Return [X, Y] of the center of cell containing provided text 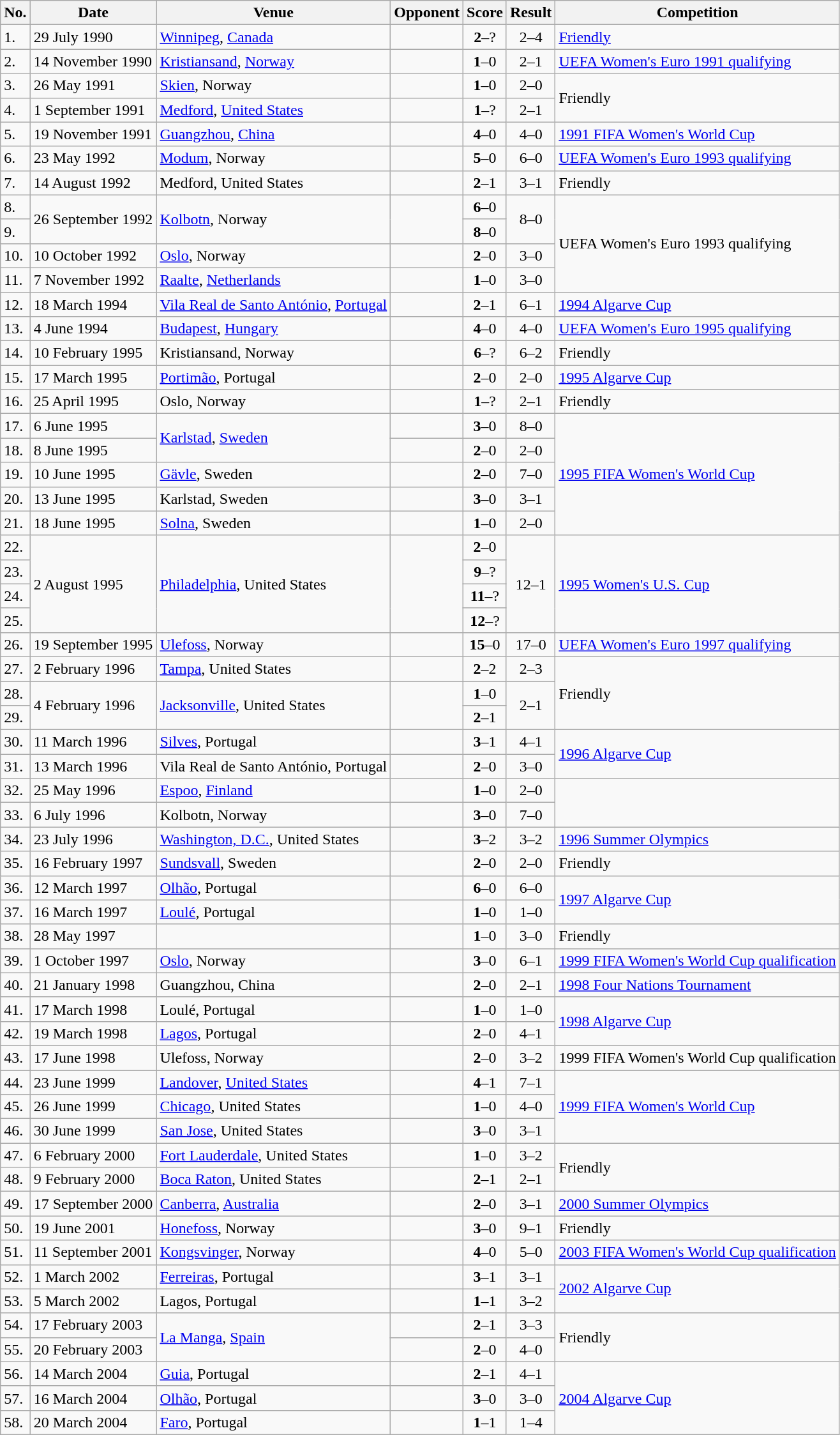
19 June 2001 [93, 1228]
1991 FIFA Women's World Cup [698, 134]
41. [15, 1009]
2004 Algarve Cup [698, 1398]
UEFA Women's Euro 1991 qualifying [698, 61]
Silves, Portugal [273, 742]
2 February 1996 [93, 669]
9–? [485, 572]
1995 FIFA Women's World Cup [698, 475]
19 March 1998 [93, 1033]
Jacksonville, United States [273, 705]
Guia, Portugal [273, 1374]
55. [15, 1349]
16. [15, 402]
Date [93, 13]
35. [15, 863]
3. [15, 86]
36. [15, 888]
Tampa, United States [273, 669]
2–3 [530, 669]
UEFA Women's Euro 1995 qualifying [698, 329]
4 June 1994 [93, 329]
13 March 1996 [93, 766]
1998 Algarve Cup [698, 1021]
48. [15, 1180]
Solna, Sweden [273, 523]
17–0 [530, 644]
2003 FIFA Women's World Cup qualification [698, 1252]
28. [15, 693]
17 February 2003 [93, 1325]
49. [15, 1204]
42. [15, 1033]
46. [15, 1131]
12 March 1997 [93, 888]
21. [15, 523]
8. [15, 207]
Washington, D.C., United States [273, 839]
29. [15, 718]
47. [15, 1155]
25 May 1996 [93, 791]
12. [15, 305]
58. [15, 1422]
6 June 1995 [93, 426]
12–1 [530, 584]
28 May 1997 [93, 936]
Venue [273, 13]
1997 Algarve Cup [698, 900]
53. [15, 1301]
11–? [485, 596]
Sundsvall, Sweden [273, 863]
45. [15, 1107]
52. [15, 1277]
2002 Algarve Cup [698, 1289]
17 March 1995 [93, 377]
Landover, United States [273, 1082]
14 August 1992 [93, 183]
San Jose, United States [273, 1131]
1 October 1997 [93, 960]
50. [15, 1228]
17 June 1998 [93, 1058]
15–0 [485, 644]
3–3 [530, 1325]
23 June 1999 [93, 1082]
Espoo, Finland [273, 791]
23. [15, 572]
Raalte, Netherlands [273, 280]
1996 Algarve Cup [698, 754]
Kongsvinger, Norway [273, 1252]
8 June 1995 [93, 450]
18 June 1995 [93, 523]
14 November 1990 [93, 61]
32. [15, 791]
2–2 [485, 669]
1998 Four Nations Tournament [698, 985]
5 March 2002 [93, 1301]
13 June 1995 [93, 499]
14 March 2004 [93, 1374]
26 September 1992 [93, 219]
56. [15, 1374]
Budapest, Hungary [273, 329]
33. [15, 815]
6 February 2000 [93, 1155]
9. [15, 231]
2000 Summer Olympics [698, 1204]
54. [15, 1325]
13. [15, 329]
Fort Lauderdale, United States [273, 1155]
2 August 1995 [93, 584]
Portimão, Portugal [273, 377]
Winnipeg, Canada [273, 37]
Chicago, United States [273, 1107]
20. [15, 499]
9 February 2000 [93, 1180]
10 June 1995 [93, 475]
30 June 1999 [93, 1131]
19 November 1991 [93, 134]
6–? [485, 353]
30. [15, 742]
51. [15, 1252]
11 March 1996 [93, 742]
38. [15, 936]
19. [15, 475]
43. [15, 1058]
4. [15, 110]
6. [15, 158]
No. [15, 13]
7 November 1992 [93, 280]
Modum, Norway [273, 158]
23 May 1992 [93, 158]
7–1 [530, 1082]
15. [15, 377]
1995 Women's U.S. Cup [698, 584]
16 February 1997 [93, 863]
26. [15, 644]
18 March 1994 [93, 305]
17 March 1998 [93, 1009]
26 June 1999 [93, 1107]
12–? [485, 620]
57. [15, 1398]
1994 Algarve Cup [698, 305]
Faro, Portugal [273, 1422]
20 February 2003 [93, 1349]
La Manga, Spain [273, 1337]
9–1 [530, 1228]
Result [530, 13]
17. [15, 426]
Ferreiras, Portugal [273, 1277]
24. [15, 596]
6 July 1996 [93, 815]
39. [15, 960]
5. [15, 134]
27. [15, 669]
Canberra, Australia [273, 1204]
2. [15, 61]
1. [15, 37]
Philadelphia, United States [273, 584]
1 March 2002 [93, 1277]
Gävle, Sweden [273, 475]
7. [15, 183]
26 May 1991 [93, 86]
1996 Summer Olympics [698, 839]
Competition [698, 13]
2–? [485, 37]
6–2 [530, 353]
17 September 2000 [93, 1204]
25 April 1995 [93, 402]
44. [15, 1082]
22. [15, 547]
37. [15, 912]
10 October 1992 [93, 255]
18. [15, 450]
11 September 2001 [93, 1252]
Honefoss, Norway [273, 1228]
Opponent [427, 13]
31. [15, 766]
19 September 1995 [93, 644]
Skien, Norway [273, 86]
1–4 [530, 1422]
20 March 2004 [93, 1422]
21 January 1998 [93, 985]
10 February 1995 [93, 353]
34. [15, 839]
25. [15, 620]
4 February 1996 [93, 705]
16 March 1997 [93, 912]
1995 Algarve Cup [698, 377]
40. [15, 985]
1999 FIFA Women's World Cup [698, 1107]
Boca Raton, United States [273, 1180]
1 September 1991 [93, 110]
11. [15, 280]
23 July 1996 [93, 839]
Score [485, 13]
16 March 2004 [93, 1398]
UEFA Women's Euro 1997 qualifying [698, 644]
10. [15, 255]
14. [15, 353]
29 July 1990 [93, 37]
2–4 [530, 37]
